Determine the [X, Y] coordinate at the center of the cell enclosing the given text.  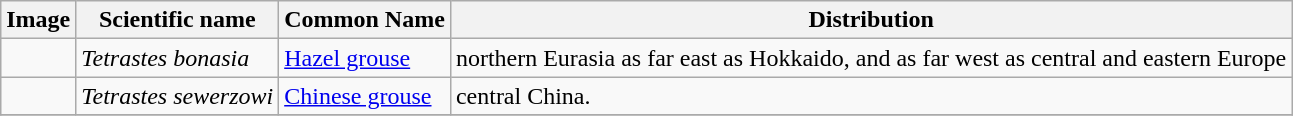
Common Name [365, 20]
Hazel grouse [365, 58]
central China. [870, 96]
Tetrastes bonasia [178, 58]
Image [38, 20]
Chinese grouse [365, 96]
northern Eurasia as far east as Hokkaido, and as far west as central and eastern Europe [870, 58]
Scientific name [178, 20]
Tetrastes sewerzowi [178, 96]
Distribution [870, 20]
